Identify which cell holds the provided text, then report its [x, y] central coordinate. 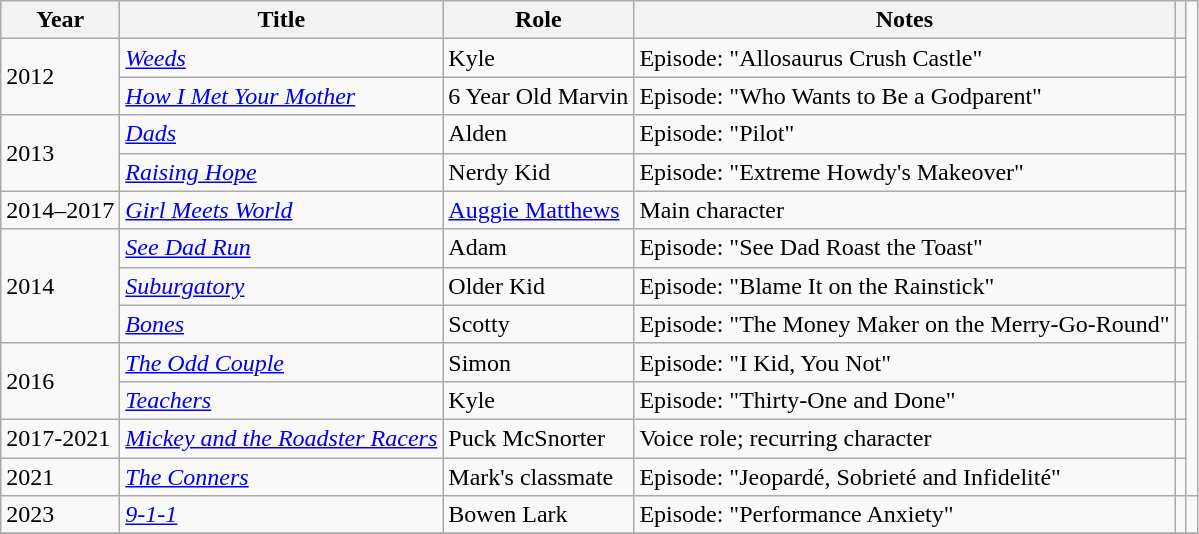
2023 [60, 515]
2012 [60, 77]
The Odd Couple [282, 362]
Mickey and the Roadster Racers [282, 438]
Adam [538, 248]
Year [60, 20]
Alden [538, 134]
Episode: "Thirty-One and Done" [904, 400]
The Conners [282, 477]
Notes [904, 20]
Episode: "Allosaurus Crush Castle" [904, 58]
Episode: "Who Wants to Be a Godparent" [904, 96]
Episode: "I Kid, You Not" [904, 362]
Simon [538, 362]
Episode: "The Money Maker on the Merry-Go-Round" [904, 324]
Older Kid [538, 286]
Weeds [282, 58]
2013 [60, 153]
Role [538, 20]
Episode: "Blame It on the Rainstick" [904, 286]
How I Met Your Mother [282, 96]
2021 [60, 477]
Scotty [538, 324]
Bowen Lark [538, 515]
Main character [904, 210]
6 Year Old Marvin [538, 96]
Bones [282, 324]
2014–2017 [60, 210]
Teachers [282, 400]
Voice role; recurring character [904, 438]
Puck McSnorter [538, 438]
Suburgatory [282, 286]
Episode: "Jeopardé, Sobrieté and Infidelité" [904, 477]
Nerdy Kid [538, 172]
Mark's classmate [538, 477]
See Dad Run [282, 248]
Episode: "Performance Anxiety" [904, 515]
Episode: "Pilot" [904, 134]
2016 [60, 381]
Episode: "See Dad Roast the Toast" [904, 248]
Dads [282, 134]
Episode: "Extreme Howdy's Makeover" [904, 172]
Girl Meets World [282, 210]
Title [282, 20]
Auggie Matthews [538, 210]
2017-2021 [60, 438]
2014 [60, 286]
9-1-1 [282, 515]
Raising Hope [282, 172]
